Output the [X, Y] coordinate of the center of the cell containing the given text.  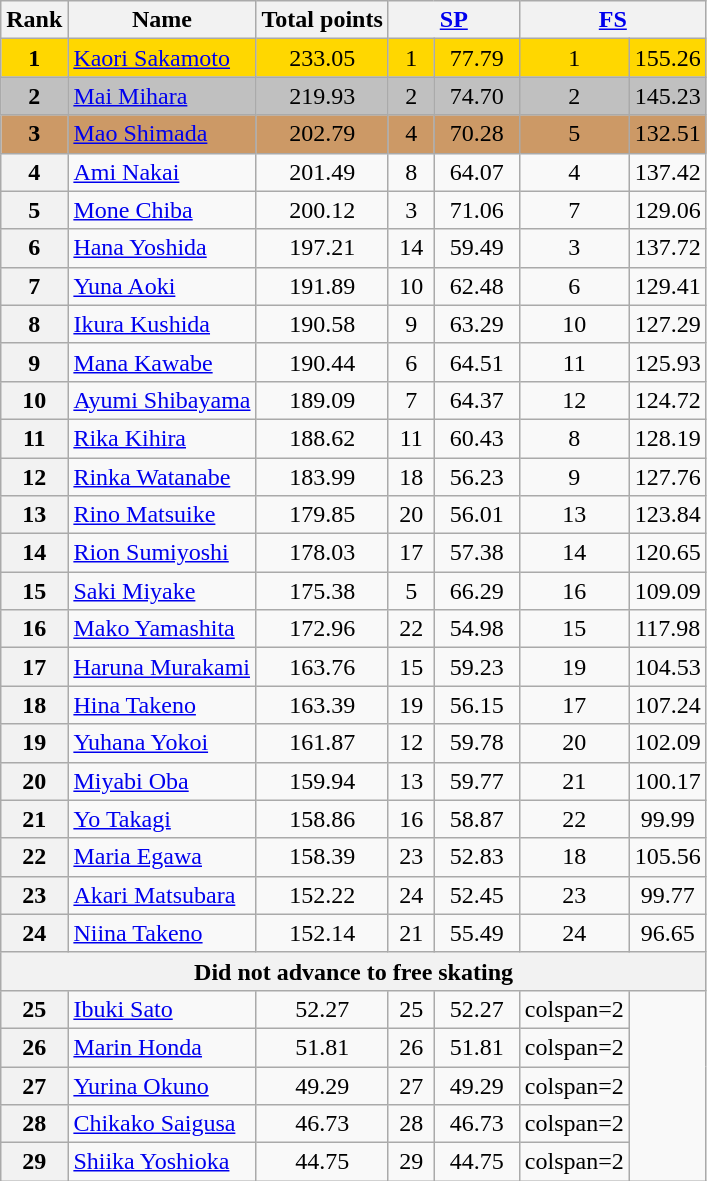
Maria Egawa [162, 857]
Akari Matsubara [162, 895]
99.99 [668, 819]
Yuhana Yokoi [162, 743]
Yurina Okuno [162, 1085]
200.12 [322, 210]
172.96 [322, 629]
105.56 [668, 857]
77.79 [476, 58]
Miyabi Oba [162, 781]
64.51 [476, 362]
96.65 [668, 933]
58.87 [476, 819]
161.87 [322, 743]
Mao Shimada [162, 134]
120.65 [668, 553]
52.45 [476, 895]
127.76 [668, 477]
Yo Takagi [162, 819]
233.05 [322, 58]
Haruna Murakami [162, 667]
201.49 [322, 172]
189.09 [322, 400]
117.98 [668, 629]
128.19 [668, 438]
158.39 [322, 857]
Shiika Yoshioka [162, 1162]
74.70 [476, 96]
137.72 [668, 248]
163.76 [322, 667]
191.89 [322, 286]
62.48 [476, 286]
Name [162, 20]
Ami Nakai [162, 172]
Did not advance to free skating [354, 971]
129.41 [668, 286]
127.29 [668, 324]
183.99 [322, 477]
155.26 [668, 58]
100.17 [668, 781]
132.51 [668, 134]
163.39 [322, 705]
190.58 [322, 324]
56.01 [476, 515]
56.15 [476, 705]
FS [612, 20]
123.84 [668, 515]
66.29 [476, 591]
60.43 [476, 438]
59.77 [476, 781]
102.09 [668, 743]
190.44 [322, 362]
59.23 [476, 667]
Rino Matsuike [162, 515]
Rank [34, 20]
70.28 [476, 134]
145.23 [668, 96]
Yuna Aoki [162, 286]
125.93 [668, 362]
Mako Yamashita [162, 629]
Rion Sumiyoshi [162, 553]
109.09 [668, 591]
Marin Honda [162, 1047]
Mana Kawabe [162, 362]
64.07 [476, 172]
124.72 [668, 400]
Mai Mihara [162, 96]
197.21 [322, 248]
159.94 [322, 781]
71.06 [476, 210]
64.37 [476, 400]
104.53 [668, 667]
Mone Chiba [162, 210]
107.24 [668, 705]
Kaori Sakamoto [162, 58]
129.06 [668, 210]
63.29 [476, 324]
Ayumi Shibayama [162, 400]
Saki Miyake [162, 591]
57.38 [476, 553]
179.85 [322, 515]
178.03 [322, 553]
SP [454, 20]
152.22 [322, 895]
Chikako Saigusa [162, 1124]
Niina Takeno [162, 933]
59.78 [476, 743]
54.98 [476, 629]
Ikura Kushida [162, 324]
175.38 [322, 591]
219.93 [322, 96]
52.83 [476, 857]
99.77 [668, 895]
Rinka Watanabe [162, 477]
Total points [322, 20]
56.23 [476, 477]
Rika Kihira [162, 438]
55.49 [476, 933]
Hina Takeno [162, 705]
158.86 [322, 819]
202.79 [322, 134]
188.62 [322, 438]
137.42 [668, 172]
59.49 [476, 248]
152.14 [322, 933]
Hana Yoshida [162, 248]
Ibuki Sato [162, 1009]
